Identify which cell holds the provided text, then report its (x, y) central coordinate. 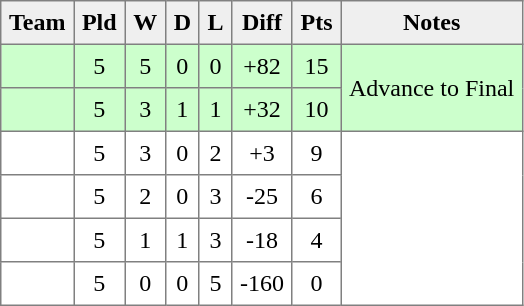
15 (316, 66)
10 (316, 110)
-25 (262, 197)
9 (316, 153)
W (145, 23)
Advance to Final (432, 88)
4 (316, 240)
+32 (262, 110)
-18 (262, 240)
-160 (262, 284)
+3 (262, 153)
Diff (262, 23)
Team (38, 23)
Pts (316, 23)
Pld (100, 23)
+82 (262, 66)
L (216, 23)
6 (316, 197)
Notes (432, 23)
D (182, 23)
